From the cell containing the given text, extract its center point as [x, y] coordinate. 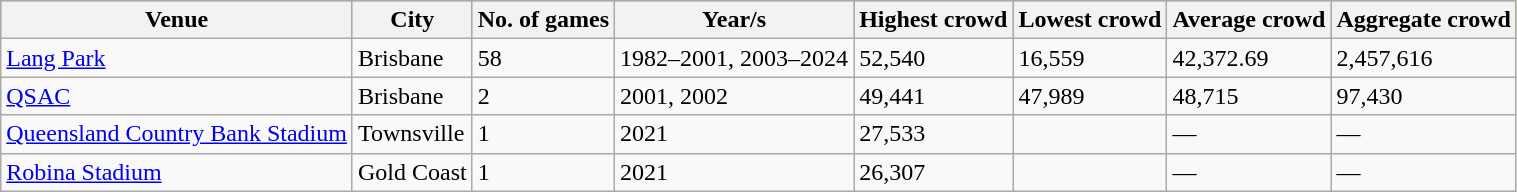
Highest crowd [934, 20]
48,715 [1249, 96]
No. of games [543, 20]
1982–2001, 2003–2024 [734, 58]
2001, 2002 [734, 96]
2,457,616 [1424, 58]
42,372.69 [1249, 58]
Year/s [734, 20]
Venue [177, 20]
Robina Stadium [177, 172]
Queensland Country Bank Stadium [177, 134]
Lowest crowd [1090, 20]
47,989 [1090, 96]
97,430 [1424, 96]
QSAC [177, 96]
26,307 [934, 172]
Average crowd [1249, 20]
2 [543, 96]
City [412, 20]
Aggregate crowd [1424, 20]
49,441 [934, 96]
Lang Park [177, 58]
58 [543, 58]
Gold Coast [412, 172]
27,533 [934, 134]
16,559 [1090, 58]
52,540 [934, 58]
Townsville [412, 134]
